Identify which cell holds the provided text, then report its (X, Y) central coordinate. 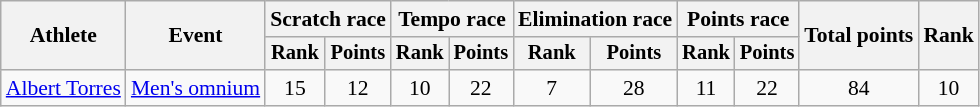
Points race (738, 19)
Albert Torres (64, 88)
Men's omnium (196, 88)
15 (294, 88)
7 (552, 88)
84 (858, 88)
Event (196, 36)
Tempo race (452, 19)
Scratch race (328, 19)
11 (706, 88)
Athlete (64, 36)
Total points (858, 36)
28 (634, 88)
12 (358, 88)
Elimination race (595, 19)
